Output the [X, Y] coordinate of the center of the cell containing the given text.  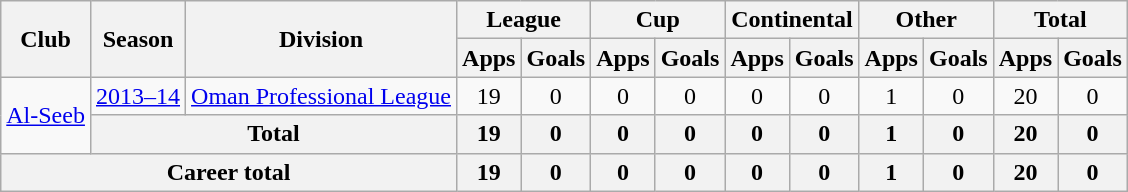
2013–14 [138, 96]
Oman Professional League [322, 96]
Season [138, 39]
Other [926, 20]
League [524, 20]
Division [322, 39]
Al-Seeb [46, 115]
Club [46, 39]
Continental [792, 20]
Cup [658, 20]
Career total [229, 172]
